Provide the (X, Y) coordinate of the cell's center where the given text is located.  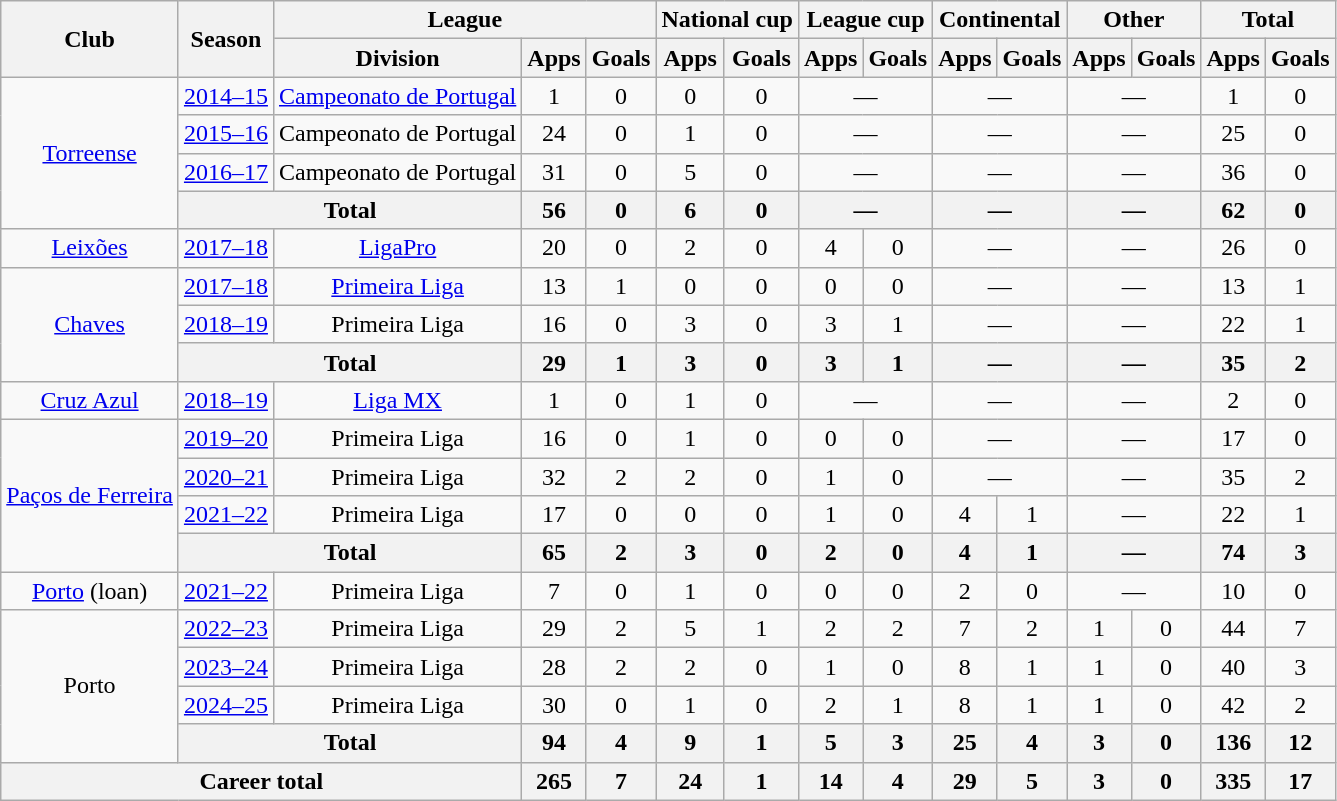
14 (830, 781)
2023–24 (226, 667)
Continental (1000, 20)
Chaves (90, 324)
Cruz Azul (90, 400)
2014–15 (226, 96)
32 (554, 477)
9 (690, 743)
20 (554, 248)
2020–21 (226, 477)
136 (1233, 743)
Paços de Ferreira (90, 495)
74 (1233, 553)
30 (554, 705)
26 (1233, 248)
31 (554, 172)
Season (226, 39)
Division (397, 58)
Leixões (90, 248)
12 (1300, 743)
2019–20 (226, 438)
6 (690, 210)
Liga MX (397, 400)
56 (554, 210)
Club (90, 39)
2024–25 (226, 705)
62 (1233, 210)
League cup (865, 20)
Porto (90, 686)
44 (1233, 629)
Torreense (90, 153)
42 (1233, 705)
League (464, 20)
265 (554, 781)
335 (1233, 781)
94 (554, 743)
Career total (262, 781)
National cup (727, 20)
2022–23 (226, 629)
10 (1233, 591)
2015–16 (226, 134)
36 (1233, 172)
LigaPro (397, 248)
Other (1134, 20)
40 (1233, 667)
Porto (loan) (90, 591)
2016–17 (226, 172)
28 (554, 667)
65 (554, 553)
